Scan for the cell matching the given text and deliver its (X, Y) coordinate at center. 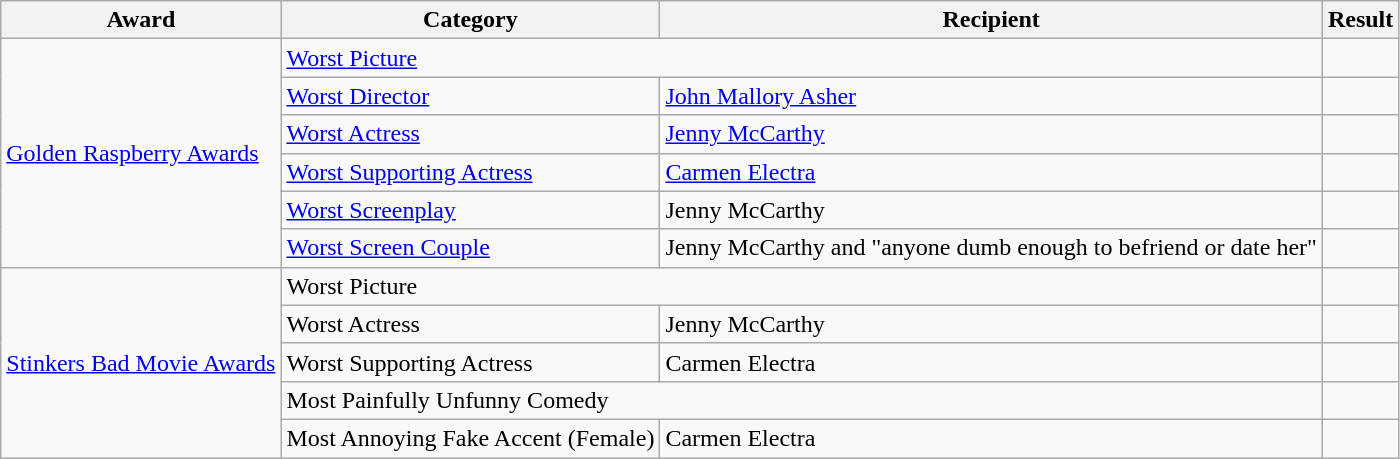
Worst Screen Couple (470, 248)
Most Annoying Fake Accent (Female) (470, 438)
Result (1360, 20)
Most Painfully Unfunny Comedy (802, 400)
Recipient (991, 20)
John Mallory Asher (991, 96)
Stinkers Bad Movie Awards (141, 362)
Golden Raspberry Awards (141, 153)
Worst Director (470, 96)
Category (470, 20)
Jenny McCarthy and "anyone dumb enough to befriend or date her" (991, 248)
Award (141, 20)
Worst Screenplay (470, 210)
